Search for the cell housing the specified text and yield its [X, Y] center coordinate. 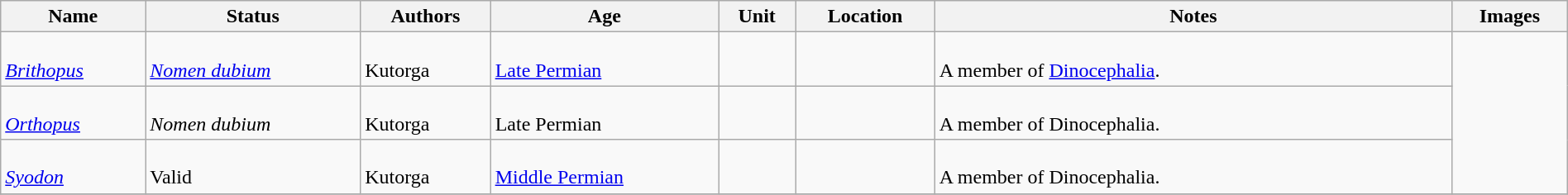
Location [865, 17]
Middle Permian [604, 167]
Syodon [73, 167]
Valid [253, 167]
Orthopus [73, 112]
Age [604, 17]
Notes [1193, 17]
Images [1509, 17]
Name [73, 17]
Authors [425, 17]
Brithopus [73, 59]
Unit [758, 17]
Status [253, 17]
